Detect which cell encompasses the target text, then output its (X, Y) center coordinate. 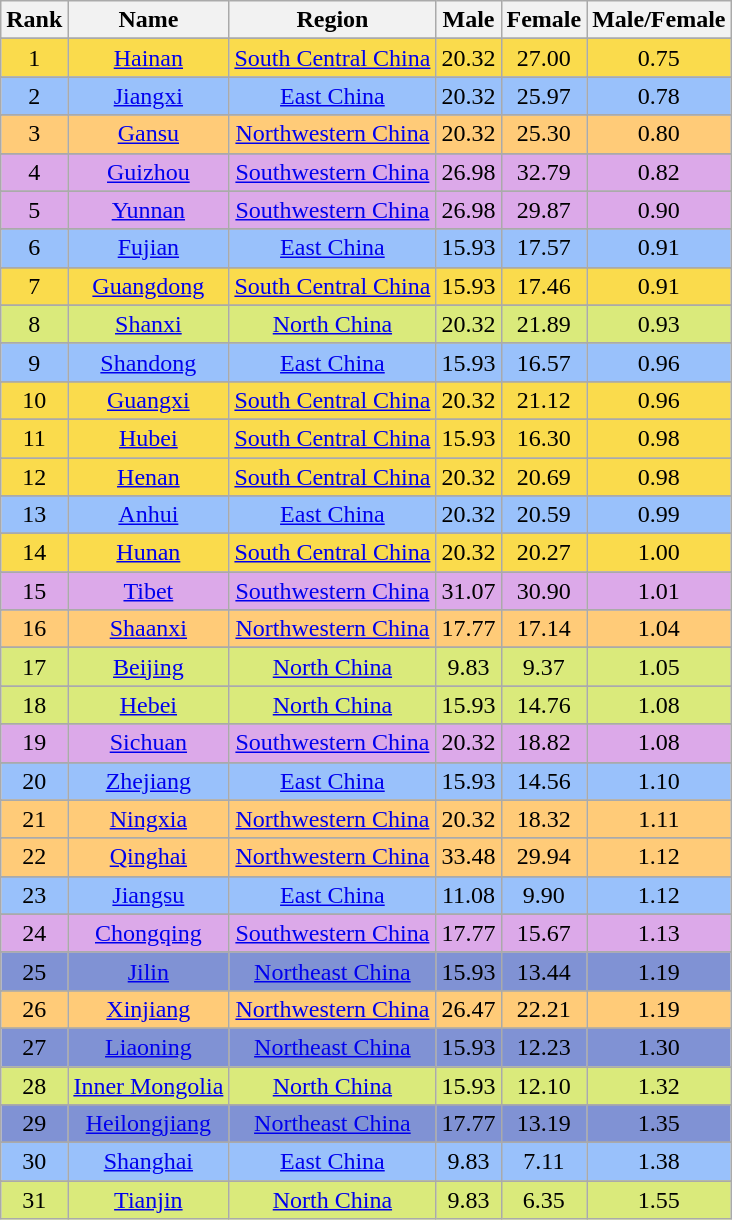
29.87 (544, 210)
Gansu (148, 134)
16.30 (544, 438)
1.30 (659, 1047)
0.82 (659, 172)
Chongqing (148, 933)
1.10 (659, 781)
Yunnan (148, 210)
18.32 (544, 819)
17 (34, 667)
0.93 (659, 324)
Hubei (148, 438)
23 (34, 895)
20.69 (544, 477)
20 (34, 781)
20.27 (544, 553)
21.89 (544, 324)
30 (34, 1162)
25.30 (544, 134)
4 (34, 172)
0.75 (659, 58)
1.32 (659, 1085)
Inner Mongolia (148, 1085)
Male (468, 20)
3 (34, 134)
Xinjiang (148, 1009)
0.78 (659, 96)
11.08 (468, 895)
12 (34, 477)
Region (332, 20)
Hunan (148, 553)
Zhejiang (148, 781)
Fujian (148, 248)
0.99 (659, 515)
Rank (34, 20)
Anhui (148, 515)
16 (34, 629)
22.21 (544, 1009)
Guangdong (148, 286)
6 (34, 248)
Tianjin (148, 1200)
18.82 (544, 743)
Shaanxi (148, 629)
1.05 (659, 667)
1.01 (659, 591)
Henan (148, 477)
Jiangxi (148, 96)
0.80 (659, 134)
17.14 (544, 629)
31.07 (468, 591)
Name (148, 20)
29.94 (544, 857)
15 (34, 591)
Male/Female (659, 20)
9 (34, 362)
1.00 (659, 553)
1 (34, 58)
6.35 (544, 1200)
20.59 (544, 515)
25.97 (544, 96)
Shanghai (148, 1162)
22 (34, 857)
1.55 (659, 1200)
10 (34, 400)
Beijing (148, 667)
32.79 (544, 172)
Tibet (148, 591)
31 (34, 1200)
28 (34, 1085)
0.90 (659, 210)
5 (34, 210)
Sichuan (148, 743)
13 (34, 515)
Female (544, 20)
Liaoning (148, 1047)
24 (34, 933)
14.56 (544, 781)
14 (34, 553)
7.11 (544, 1162)
19 (34, 743)
1.04 (659, 629)
27.00 (544, 58)
9.90 (544, 895)
7 (34, 286)
14.76 (544, 705)
Shanxi (148, 324)
13.44 (544, 971)
27 (34, 1047)
30.90 (544, 591)
Hebei (148, 705)
Jilin (148, 971)
12.23 (544, 1047)
Shandong (148, 362)
9.37 (544, 667)
1.11 (659, 819)
17.46 (544, 286)
Heilongjiang (148, 1124)
Guangxi (148, 400)
21 (34, 819)
2 (34, 96)
25 (34, 971)
Guizhou (148, 172)
16.57 (544, 362)
Ningxia (148, 819)
33.48 (468, 857)
8 (34, 324)
Jiangsu (148, 895)
15.67 (544, 933)
29 (34, 1124)
17.57 (544, 248)
1.35 (659, 1124)
12.10 (544, 1085)
26.47 (468, 1009)
26 (34, 1009)
18 (34, 705)
1.13 (659, 933)
11 (34, 438)
1.38 (659, 1162)
Qinghai (148, 857)
21.12 (544, 400)
Hainan (148, 58)
13.19 (544, 1124)
